Scan for the cell matching the given text and deliver its (X, Y) coordinate at center. 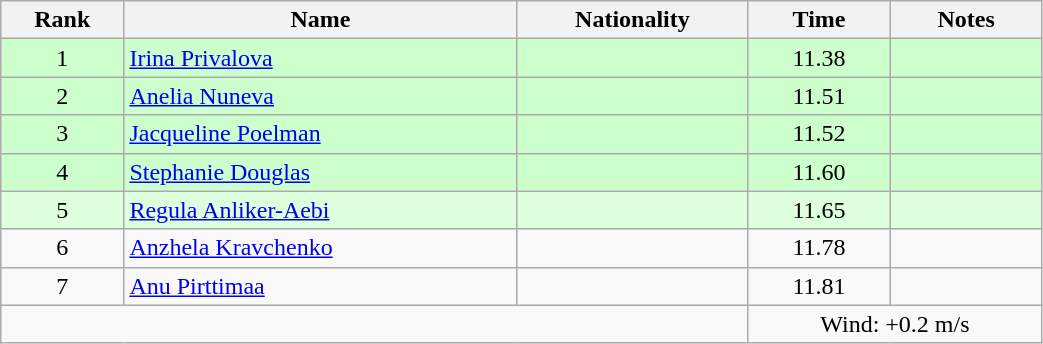
4 (62, 172)
3 (62, 134)
Anu Pirttimaa (320, 286)
11.38 (819, 58)
2 (62, 96)
6 (62, 248)
Time (819, 20)
11.81 (819, 286)
Irina Privalova (320, 58)
Notes (966, 20)
Jacqueline Poelman (320, 134)
Stephanie Douglas (320, 172)
Rank (62, 20)
11.52 (819, 134)
7 (62, 286)
Anelia Nuneva (320, 96)
11.51 (819, 96)
Wind: +0.2 m/s (895, 324)
Name (320, 20)
11.60 (819, 172)
Nationality (632, 20)
1 (62, 58)
Regula Anliker-Aebi (320, 210)
11.65 (819, 210)
5 (62, 210)
Anzhela Kravchenko (320, 248)
11.78 (819, 248)
